Return (x, y) of the center of cell containing provided text 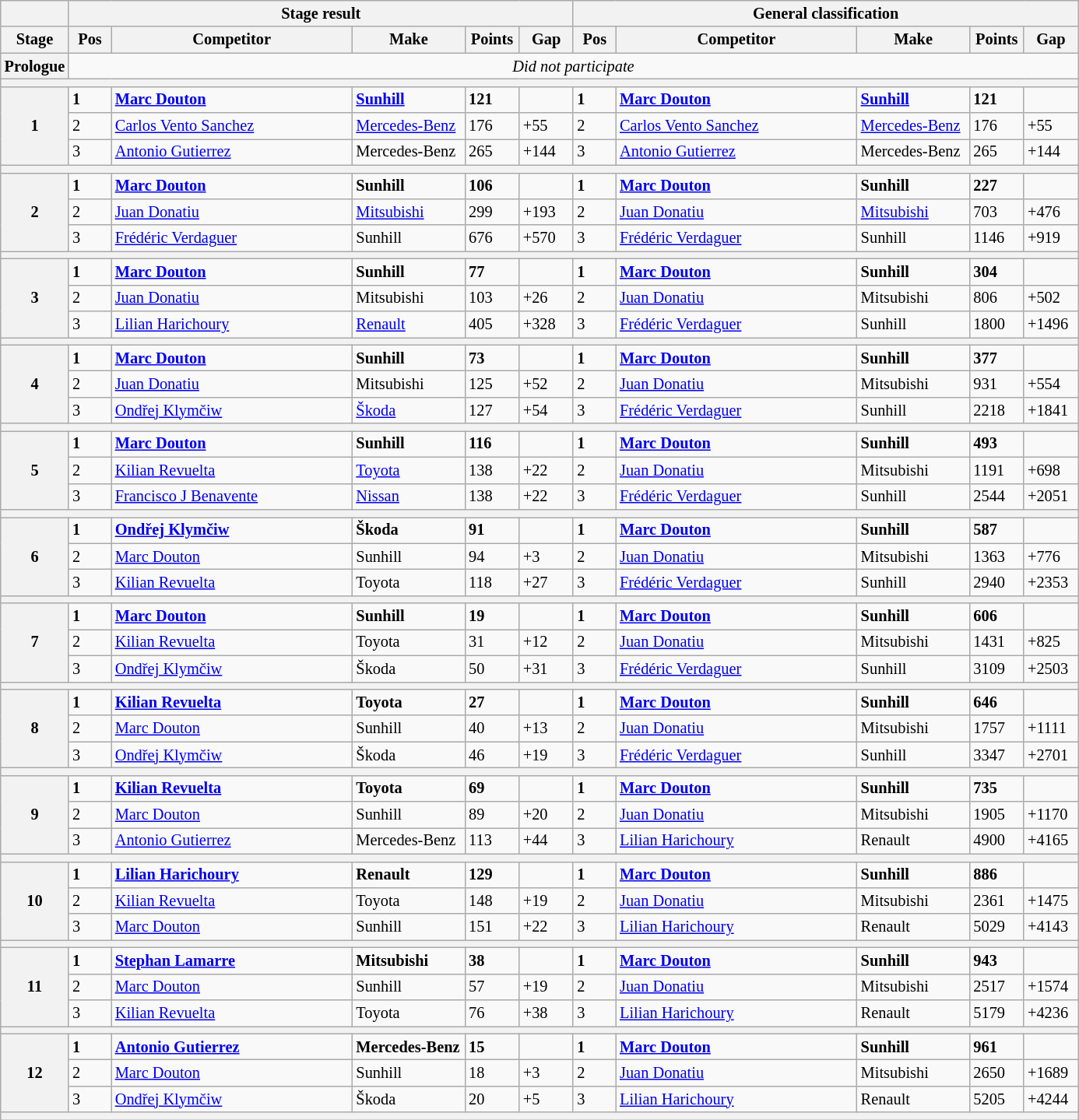
+476 (1051, 212)
Did not participate (573, 66)
2544 (996, 497)
11 (34, 987)
Stage result (321, 13)
646 (996, 702)
5179 (996, 1013)
+2051 (1051, 497)
+825 (1051, 642)
2517 (996, 987)
2940 (996, 582)
+12 (547, 642)
+13 (547, 729)
38 (492, 960)
+20 (547, 815)
1757 (996, 729)
12 (34, 1073)
2361 (996, 901)
113 (492, 841)
1363 (996, 556)
4900 (996, 841)
31 (492, 642)
91 (492, 530)
Prologue (34, 66)
+193 (547, 212)
735 (996, 788)
9 (34, 814)
+919 (1051, 238)
+4165 (1051, 841)
1431 (996, 642)
118 (492, 582)
943 (996, 960)
5029 (996, 927)
587 (996, 530)
+776 (1051, 556)
General classification (825, 13)
703 (996, 212)
125 (492, 384)
+1574 (1051, 987)
46 (492, 755)
+5 (547, 1099)
+1170 (1051, 815)
151 (492, 927)
931 (996, 384)
+1689 (1051, 1073)
103 (492, 298)
116 (492, 444)
4 (34, 384)
304 (996, 272)
94 (492, 556)
89 (492, 815)
+554 (1051, 384)
+38 (547, 1013)
+4143 (1051, 927)
493 (996, 444)
+502 (1051, 298)
2218 (996, 410)
2650 (996, 1073)
77 (492, 272)
Stage (34, 40)
8 (34, 729)
15 (492, 1047)
20 (492, 1099)
+1496 (1051, 325)
1191 (996, 470)
Nissan (409, 497)
18 (492, 1073)
+31 (547, 669)
+698 (1051, 470)
1800 (996, 325)
76 (492, 1013)
Stephan Lamarre (232, 960)
5205 (996, 1099)
+44 (547, 841)
7 (34, 643)
227 (996, 186)
127 (492, 410)
27 (492, 702)
106 (492, 186)
676 (492, 238)
+54 (547, 410)
+1111 (1051, 729)
57 (492, 987)
+328 (547, 325)
5 (34, 470)
3347 (996, 755)
3109 (996, 669)
40 (492, 729)
606 (996, 616)
1905 (996, 815)
+1475 (1051, 901)
+27 (547, 582)
+570 (547, 238)
961 (996, 1047)
+52 (547, 384)
+2353 (1051, 582)
+4244 (1051, 1099)
1146 (996, 238)
+2701 (1051, 755)
Francisco J Benavente (232, 497)
+4236 (1051, 1013)
405 (492, 325)
6 (34, 556)
19 (492, 616)
129 (492, 875)
806 (996, 298)
299 (492, 212)
50 (492, 669)
+26 (547, 298)
69 (492, 788)
886 (996, 875)
+2503 (1051, 669)
377 (996, 358)
148 (492, 901)
+1841 (1051, 410)
73 (492, 358)
10 (34, 901)
